Find where the given text appears and provide that cell's center as [x, y] coordinate. 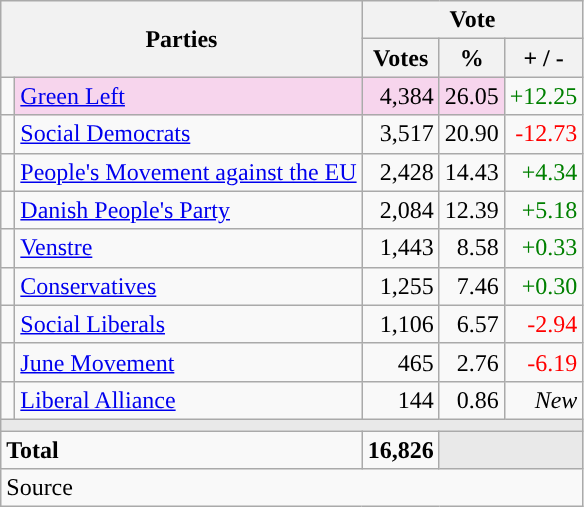
Social Liberals [188, 324]
6.57 [472, 324]
Vote [472, 20]
8.58 [472, 248]
Parties [182, 39]
People's Movement against the EU [188, 172]
20.90 [472, 134]
14.43 [472, 172]
7.46 [472, 286]
144 [400, 400]
Venstre [188, 248]
New [544, 400]
0.86 [472, 400]
1,255 [400, 286]
Votes [400, 58]
+4.34 [544, 172]
2.76 [472, 362]
+5.18 [544, 210]
+12.25 [544, 96]
1,443 [400, 248]
+0.33 [544, 248]
Social Democrats [188, 134]
1,106 [400, 324]
465 [400, 362]
+0.30 [544, 286]
Danish People's Party [188, 210]
2,428 [400, 172]
4,384 [400, 96]
Liberal Alliance [188, 400]
Conservatives [188, 286]
Source [292, 488]
12.39 [472, 210]
Green Left [188, 96]
3,517 [400, 134]
Total [182, 449]
-12.73 [544, 134]
-6.19 [544, 362]
-2.94 [544, 324]
2,084 [400, 210]
% [472, 58]
16,826 [400, 449]
26.05 [472, 96]
+ / - [544, 58]
June Movement [188, 362]
